Pinpoint the cell where the given text exists, returning its [X, Y] midpoint coordinate. 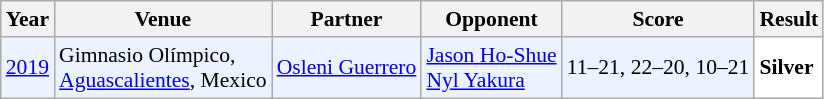
Gimnasio Olímpico,Aguascalientes, Mexico [163, 68]
Year [28, 19]
Osleni Guerrero [347, 68]
Partner [347, 19]
Score [658, 19]
Jason Ho-Shue Nyl Yakura [491, 68]
Venue [163, 19]
Silver [788, 68]
Opponent [491, 19]
11–21, 22–20, 10–21 [658, 68]
2019 [28, 68]
Result [788, 19]
